Determine the (X, Y) coordinate at the center of the cell enclosing the given text.  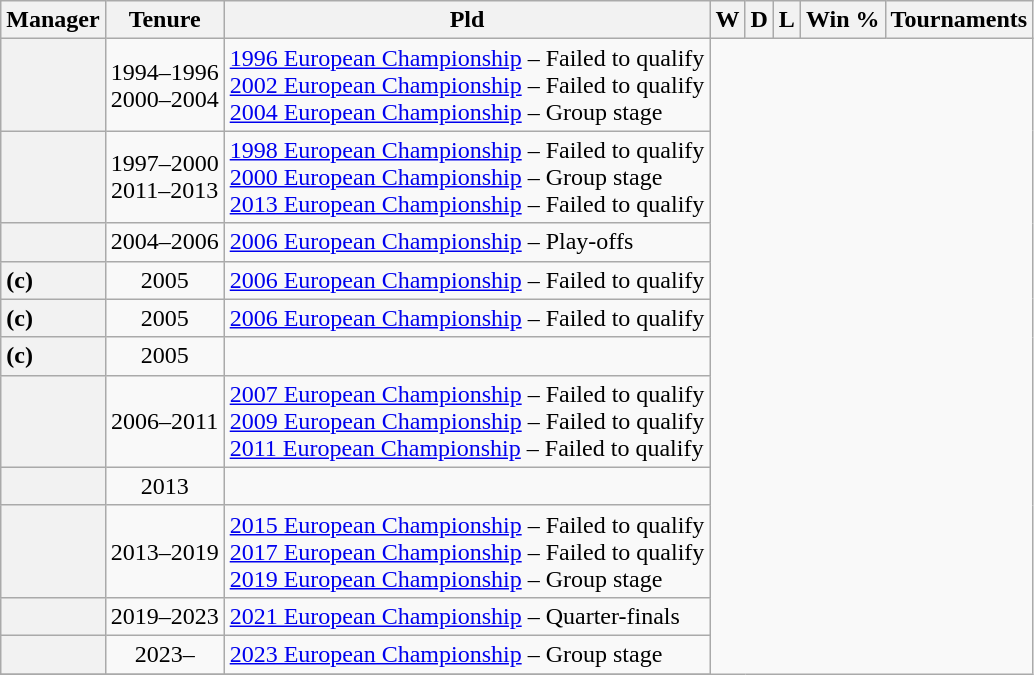
2023 European Championship – Group stage (467, 654)
2007 European Championship – Failed to qualify 2009 European Championship – Failed to qualify 2011 European Championship – Failed to qualify (467, 421)
1998 European Championship – Failed to qualify 2000 European Championship – Group stage 2013 European Championship – Failed to qualify (467, 177)
Tenure (164, 20)
1997–20002011–2013 (164, 177)
2015 European Championship – Failed to qualify 2017 European Championship – Failed to qualify 2019 European Championship – Group stage (467, 551)
Win % (842, 20)
2006 European Championship – Play-offs (467, 242)
2023– (164, 654)
2013 (164, 486)
D (759, 20)
2006–2011 (164, 421)
1994–19962000–2004 (164, 85)
1996 European Championship – Failed to qualify 2002 European Championship – Failed to qualify 2004 European Championship – Group stage (467, 85)
2004–2006 (164, 242)
2019–2023 (164, 616)
2013–2019 (164, 551)
W (728, 20)
2021 European Championship – Quarter-finals (467, 616)
Tournaments (959, 20)
Pld (467, 20)
L (786, 20)
Manager (53, 20)
